Scan for the cell matching the given text and deliver its [X, Y] coordinate at center. 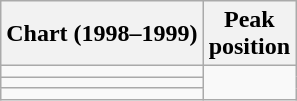
Peakposition [249, 34]
Chart (1998–1999) [102, 34]
